Extract the [X, Y] coordinate from the center of the cell holding the provided text.  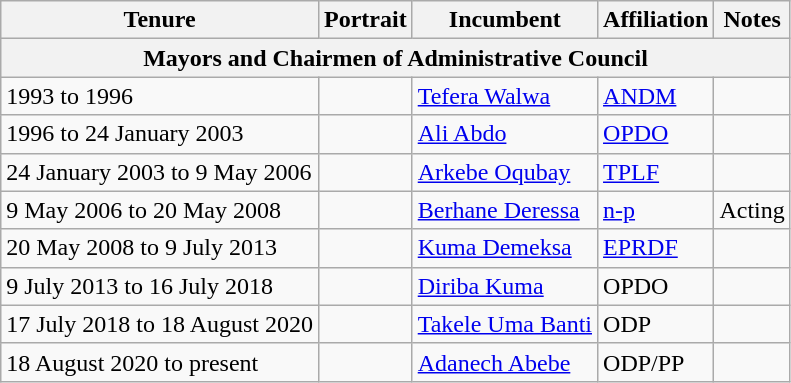
Portrait [366, 20]
TPLF [656, 172]
Notes [752, 20]
Mayors and Chairmen of Administrative Council [396, 58]
Takele Uma Banti [504, 324]
20 May 2008 to 9 July 2013 [160, 248]
ANDM [656, 96]
Arkebe Oqubay [504, 172]
Berhane Deressa [504, 210]
Ali Abdo [504, 134]
n-p [656, 210]
Affiliation [656, 20]
Tenure [160, 20]
Kuma Demeksa [504, 248]
ODP [656, 324]
9 May 2006 to 20 May 2008 [160, 210]
EPRDF [656, 248]
Acting [752, 210]
18 August 2020 to present [160, 362]
Adanech Abebe [504, 362]
24 January 2003 to 9 May 2006 [160, 172]
Tefera Walwa [504, 96]
Incumbent [504, 20]
9 July 2013 to 16 July 2018 [160, 286]
ODP/PP [656, 362]
1993 to 1996 [160, 96]
17 July 2018 to 18 August 2020 [160, 324]
1996 to 24 January 2003 [160, 134]
Diriba Kuma [504, 286]
